Return [X, Y] of the center of cell containing provided text 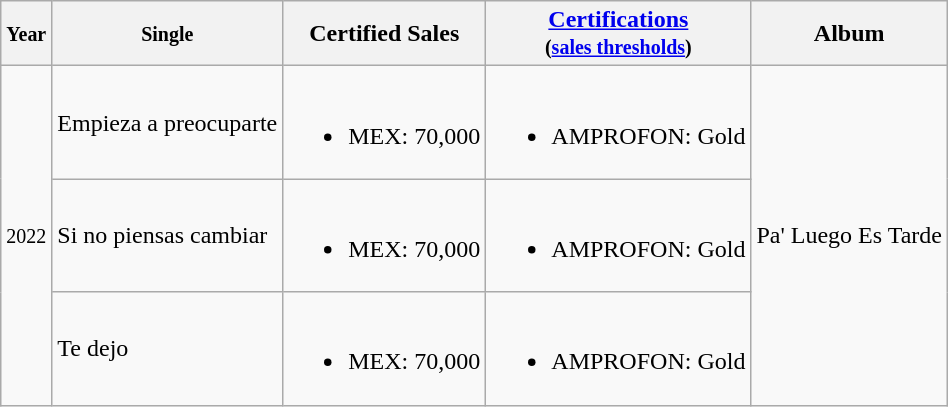
Certifications(sales thresholds) [618, 34]
Single [168, 34]
Pa' Luego Es Tarde [850, 236]
Album [850, 34]
Year [26, 34]
Empieza a preocuparte [168, 122]
Si no piensas cambiar [168, 236]
2022 [26, 236]
Te dejo [168, 348]
Certified Sales [384, 34]
